Locate the cell with the specified text and output its [x, y] center coordinate. 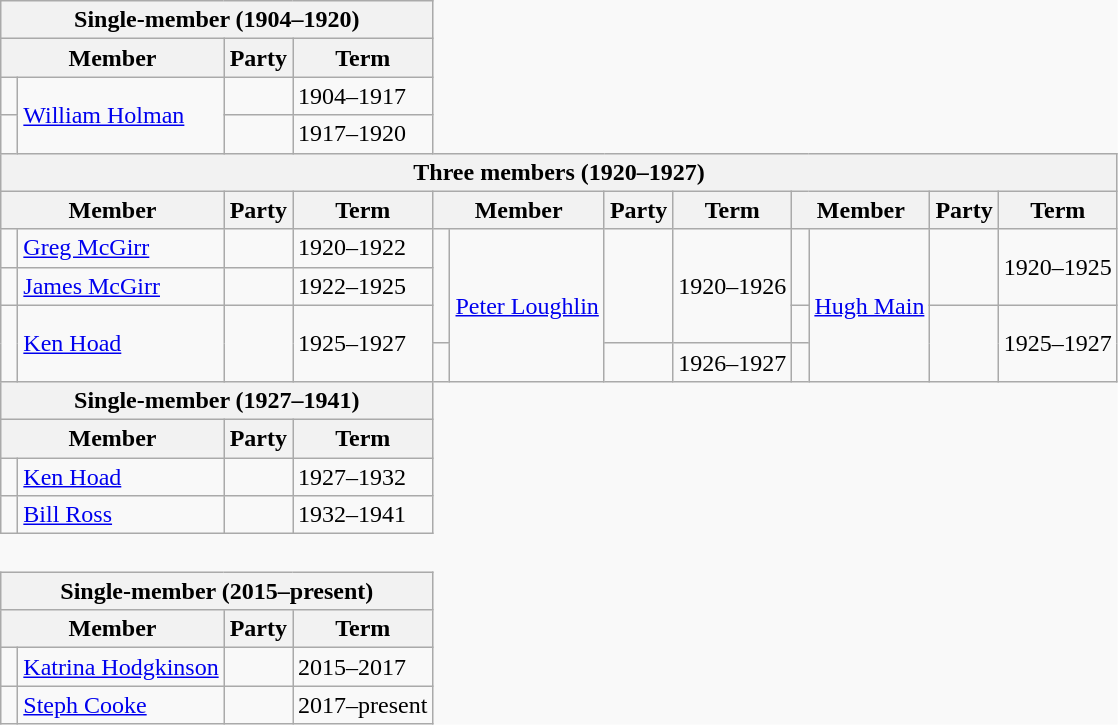
2017–present [363, 705]
Single-member (2015–present) [217, 591]
Katrina Hodgkinson [121, 667]
James McGirr [121, 286]
1927–1932 [363, 477]
Hugh Main [870, 305]
1917–1920 [363, 134]
Peter Loughlin [527, 305]
Single-member (1927–1941) [217, 400]
1932–1941 [363, 515]
1920–1922 [363, 248]
Bill Ross [121, 515]
Greg McGirr [121, 248]
1922–1925 [363, 286]
Three members (1920–1927) [560, 172]
2015–2017 [363, 667]
1904–1917 [363, 96]
Steph Cooke [121, 705]
1920–1925 [1058, 267]
William Holman [121, 115]
1920–1926 [732, 286]
1926–1927 [732, 362]
Single-member (1904–1920) [217, 20]
